Output the [X, Y] coordinate of the center of the cell containing the given text.  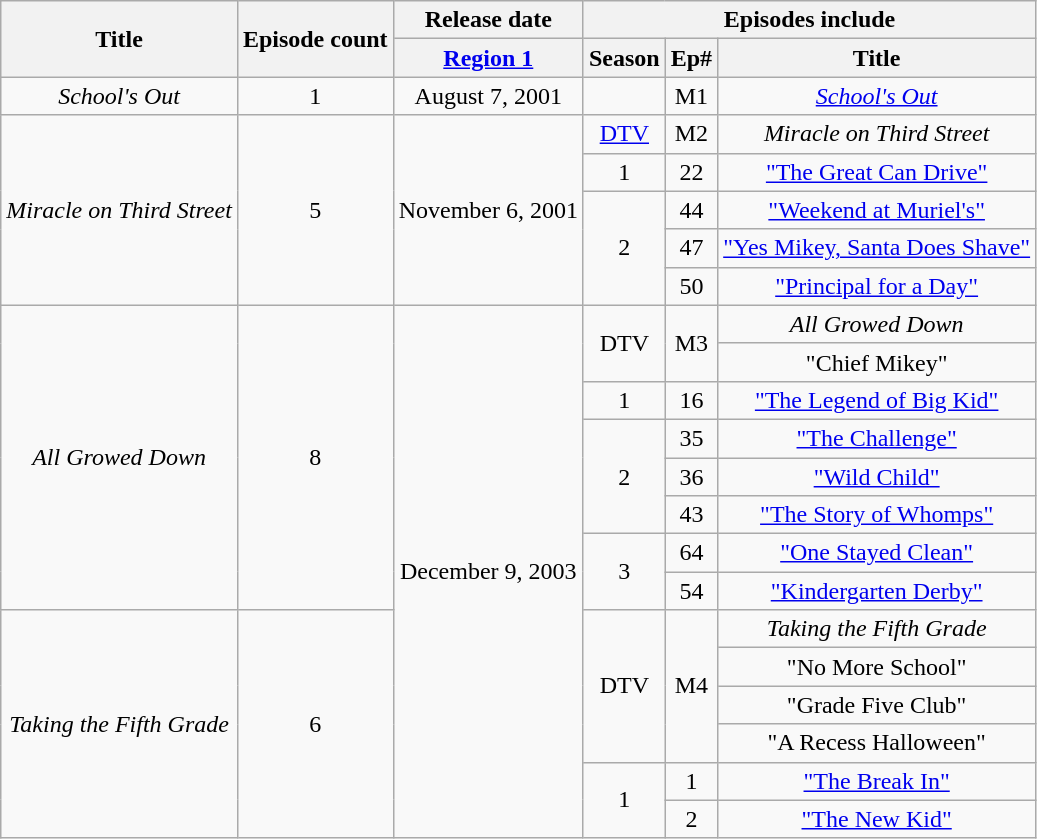
"Principal for a Day" [877, 286]
"Yes Mikey, Santa Does Shave" [877, 248]
Region 1 [488, 58]
M4 [691, 686]
"Wild Child" [877, 477]
Episode count [315, 39]
64 [691, 553]
"Chief Mikey" [877, 362]
"One Stayed Clean" [877, 553]
"No More School" [877, 667]
3 [624, 572]
50 [691, 286]
December 9, 2003 [488, 572]
"The New Kid" [877, 819]
Release date [488, 20]
"Kindergarten Derby" [877, 591]
16 [691, 400]
M2 [691, 134]
August 7, 2001 [488, 96]
"Weekend at Muriel's" [877, 210]
Season [624, 58]
6 [315, 724]
22 [691, 172]
"Grade Five Club" [877, 705]
Ep# [691, 58]
5 [315, 210]
43 [691, 515]
35 [691, 438]
Episodes include [809, 20]
44 [691, 210]
M3 [691, 343]
"The Great Can Drive" [877, 172]
"The Break In" [877, 781]
8 [315, 457]
"The Legend of Big Kid" [877, 400]
54 [691, 591]
"The Story of Whomps" [877, 515]
M1 [691, 96]
November 6, 2001 [488, 210]
47 [691, 248]
36 [691, 477]
"The Challenge" [877, 438]
"A Recess Halloween" [877, 743]
